Determine the [x, y] coordinate at the center of the cell enclosing the given text.  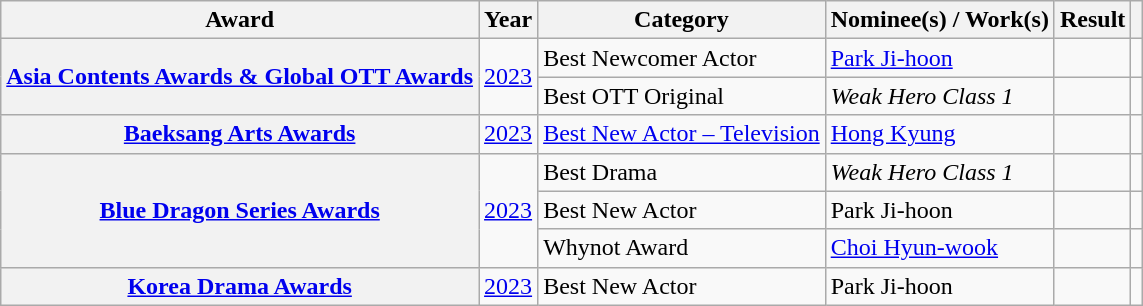
Whynot Award [682, 248]
Award [240, 20]
Result [1092, 20]
Category [682, 20]
Asia Contents Awards & Global OTT Awards [240, 77]
Year [508, 20]
Best New Actor – Television [682, 134]
Best Drama [682, 172]
Baeksang Arts Awards [240, 134]
Nominee(s) / Work(s) [940, 20]
Best Newcomer Actor [682, 58]
Blue Dragon Series Awards [240, 210]
Korea Drama Awards [240, 286]
Best OTT Original [682, 96]
Hong Kyung [940, 134]
Choi Hyun-wook [940, 248]
